Scan for the cell matching the given text and deliver its (X, Y) coordinate at center. 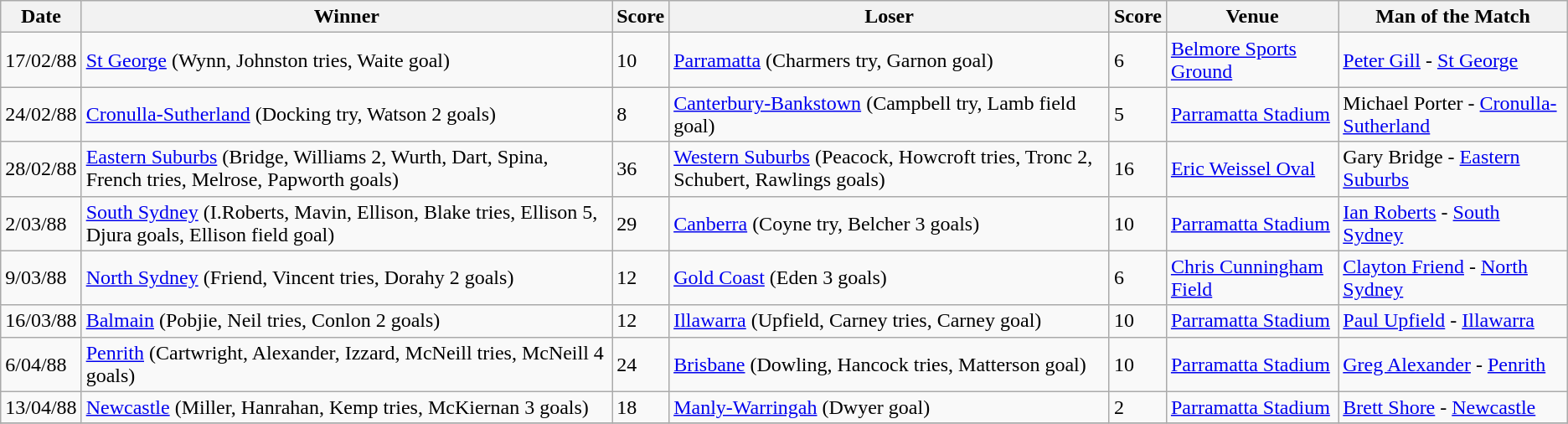
13/04/88 (41, 407)
Brisbane (Dowling, Hancock tries, Matterson goal) (890, 364)
Gold Coast (Eden 3 goals) (890, 278)
Michael Porter - Cronulla-Sutherland (1452, 114)
Greg Alexander - Penrith (1452, 364)
8 (641, 114)
Parramatta (Charmers try, Garnon goal) (890, 60)
Winner (347, 17)
24 (641, 364)
17/02/88 (41, 60)
North Sydney (Friend, Vincent tries, Dorahy 2 goals) (347, 278)
2/03/88 (41, 223)
Man of the Match (1452, 17)
Eastern Suburbs (Bridge, Williams 2, Wurth, Dart, Spina, French tries, Melrose, Papworth goals) (347, 169)
Balmain (Pobjie, Neil tries, Conlon 2 goals) (347, 321)
Chris Cunningham Field (1251, 278)
Canberra (Coyne try, Belcher 3 goals) (890, 223)
Illawarra (Upfield, Carney tries, Carney goal) (890, 321)
Paul Upfield - Illawarra (1452, 321)
16 (1137, 169)
South Sydney (I.Roberts, Mavin, Ellison, Blake tries, Ellison 5, Djura goals, Ellison field goal) (347, 223)
28/02/88 (41, 169)
Loser (890, 17)
Ian Roberts - South Sydney (1452, 223)
Newcastle (Miller, Hanrahan, Kemp tries, McKiernan 3 goals) (347, 407)
Canterbury-Bankstown (Campbell try, Lamb field goal) (890, 114)
Date (41, 17)
Peter Gill - St George (1452, 60)
Manly-Warringah (Dwyer goal) (890, 407)
Venue (1251, 17)
5 (1137, 114)
Eric Weissel Oval (1251, 169)
Cronulla-Sutherland (Docking try, Watson 2 goals) (347, 114)
18 (641, 407)
Brett Shore - Newcastle (1452, 407)
36 (641, 169)
29 (641, 223)
St George (Wynn, Johnston tries, Waite goal) (347, 60)
2 (1137, 407)
Penrith (Cartwright, Alexander, Izzard, McNeill tries, McNeill 4 goals) (347, 364)
Western Suburbs (Peacock, Howcroft tries, Tronc 2, Schubert, Rawlings goals) (890, 169)
6/04/88 (41, 364)
16/03/88 (41, 321)
Belmore Sports Ground (1251, 60)
Gary Bridge - Eastern Suburbs (1452, 169)
24/02/88 (41, 114)
Clayton Friend - North Sydney (1452, 278)
9/03/88 (41, 278)
